Find where the given text appears and provide that cell's center as (x, y) coordinate. 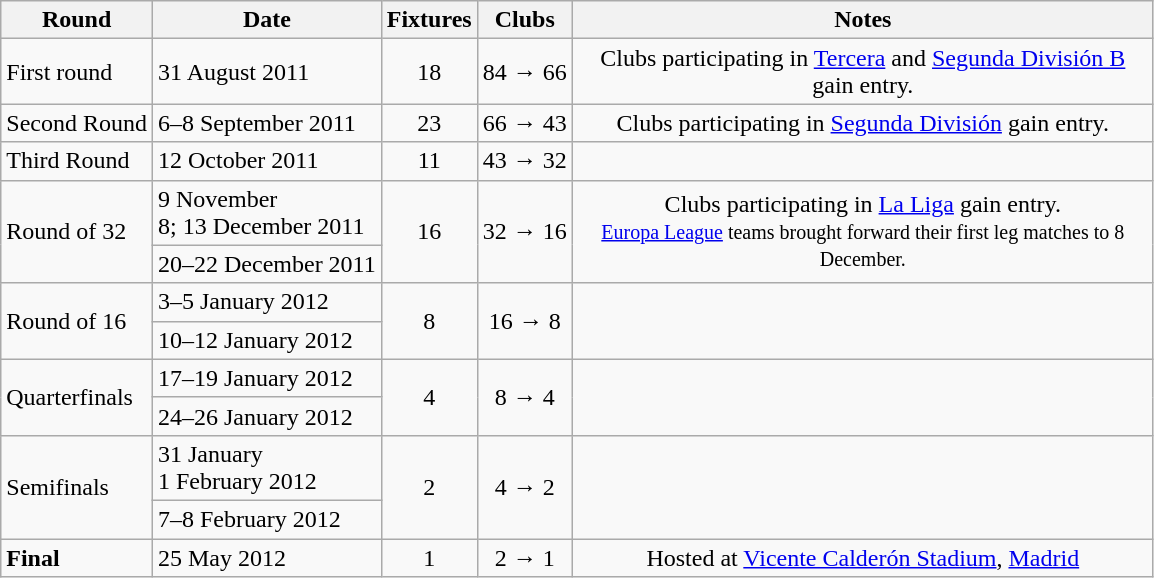
31 January1 February 2012 (266, 468)
Clubs participating in Tercera and Segunda División B gain entry. (862, 72)
2 (429, 486)
Fixtures (429, 20)
20–22 December 2011 (266, 264)
66 → 43 (524, 123)
4 (429, 397)
4 → 2 (524, 486)
18 (429, 72)
1 (429, 557)
Round of 32 (77, 232)
Notes (862, 20)
12 October 2011 (266, 161)
16 → 8 (524, 321)
Semifinals (77, 486)
6–8 September 2011 (266, 123)
Round (77, 20)
Date (266, 20)
Round of 16 (77, 321)
Clubs participating in La Liga gain entry.Europa League teams brought forward their first leg matches to 8 December. (862, 232)
11 (429, 161)
8 → 4 (524, 397)
Final (77, 557)
7–8 February 2012 (266, 519)
Hosted at Vicente Calderón Stadium, Madrid (862, 557)
32 → 16 (524, 232)
Clubs participating in Segunda División gain entry. (862, 123)
25 May 2012 (266, 557)
9 November8; 13 December 2011 (266, 212)
Clubs (524, 20)
84 → 66 (524, 72)
17–19 January 2012 (266, 378)
Quarterfinals (77, 397)
10–12 January 2012 (266, 340)
16 (429, 232)
24–26 January 2012 (266, 416)
2 → 1 (524, 557)
Second Round (77, 123)
Third Round (77, 161)
23 (429, 123)
43 → 32 (524, 161)
3–5 January 2012 (266, 302)
8 (429, 321)
First round (77, 72)
31 August 2011 (266, 72)
